From the cell containing the given text, extract its center point as [x, y] coordinate. 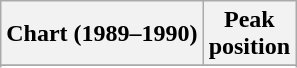
Chart (1989–1990) [102, 34]
Peakposition [249, 34]
